Locate the cell with the specified text and output its (X, Y) center coordinate. 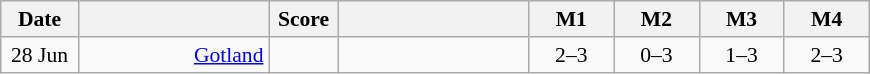
1–3 (742, 55)
M1 (572, 19)
0–3 (656, 55)
M3 (742, 19)
28 Jun (40, 55)
M2 (656, 19)
Gotland (173, 55)
M4 (826, 19)
Score (303, 19)
Date (40, 19)
